Locate the cell with the specified text and output its [x, y] center coordinate. 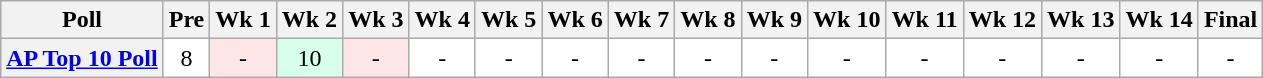
10 [309, 58]
Wk 8 [708, 20]
8 [186, 58]
Wk 5 [508, 20]
Wk 7 [641, 20]
Poll [82, 20]
Wk 11 [924, 20]
Final [1230, 20]
Wk 4 [442, 20]
Wk 6 [575, 20]
Wk 1 [243, 20]
Wk 14 [1159, 20]
Pre [186, 20]
Wk 9 [774, 20]
Wk 10 [847, 20]
Wk 2 [309, 20]
AP Top 10 Poll [82, 58]
Wk 3 [376, 20]
Wk 12 [1002, 20]
Wk 13 [1081, 20]
